Extract the (X, Y) coordinate from the center of the cell holding the provided text.  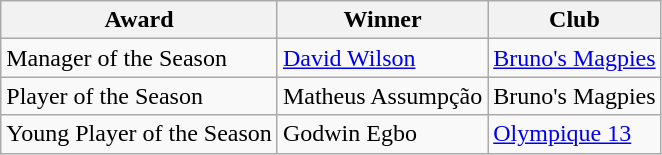
Player of the Season (140, 96)
Club (574, 20)
Olympique 13 (574, 134)
Young Player of the Season (140, 134)
Matheus Assumpção (382, 96)
David Wilson (382, 58)
Award (140, 20)
Godwin Egbo (382, 134)
Manager of the Season (140, 58)
Winner (382, 20)
